Output the (x, y) coordinate of the center of the cell containing the given text.  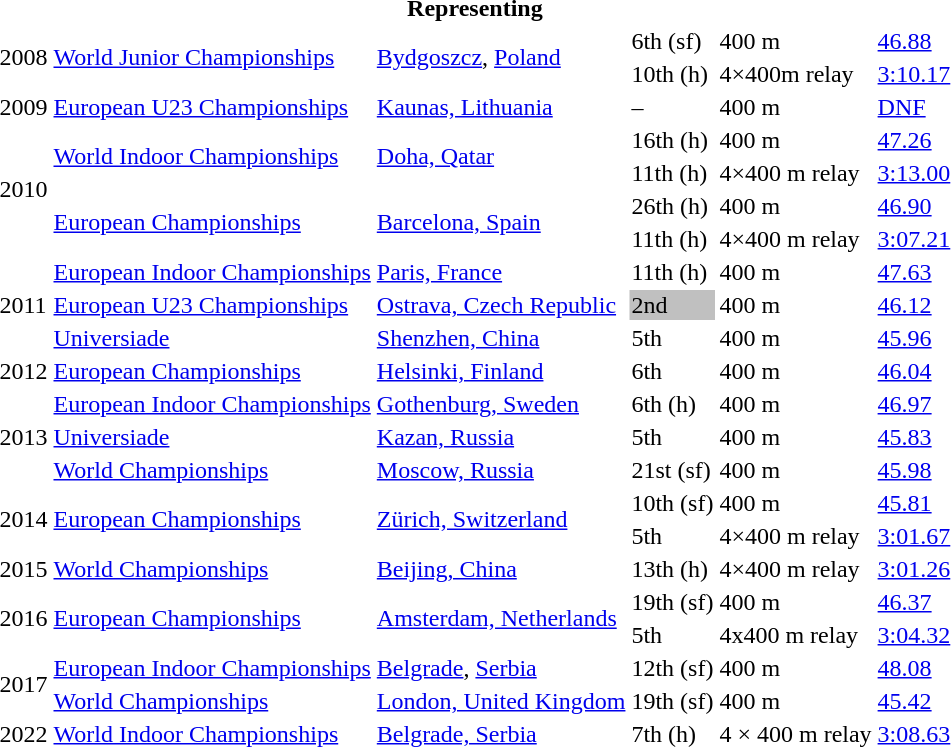
Barcelona, Spain (501, 222)
– (672, 107)
Gothenburg, Sweden (501, 404)
16th (h) (672, 140)
21st (sf) (672, 470)
10th (h) (672, 74)
London, United Kingdom (501, 701)
Zürich, Switzerland (501, 520)
6th (sf) (672, 41)
6th (h) (672, 404)
World Indoor Championships (212, 156)
10th (sf) (672, 503)
Moscow, Russia (501, 470)
4x400 m relay (796, 635)
Amsterdam, Netherlands (501, 618)
2nd (672, 305)
26th (h) (672, 206)
Kazan, Russia (501, 437)
Beijing, China (501, 569)
Ostrava, Czech Republic (501, 305)
Doha, Qatar (501, 156)
12th (sf) (672, 668)
4×400m relay (796, 74)
Bydgoszcz, Poland (501, 58)
Kaunas, Lithuania (501, 107)
13th (h) (672, 569)
Shenzhen, China (501, 338)
World Junior Championships (212, 58)
6th (672, 371)
Helsinki, Finland (501, 371)
Paris, France (501, 272)
Belgrade, Serbia (501, 668)
